Return the [x, y] coordinate for the center point of the cell that contains the specified text.  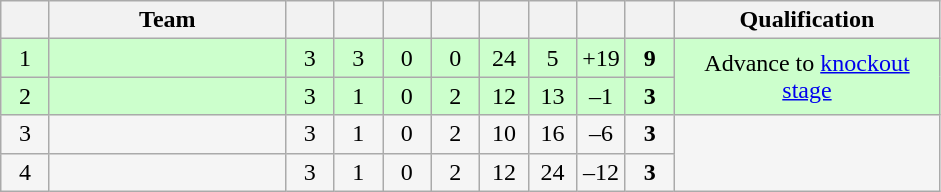
Qualification [807, 20]
9 [650, 58]
4 [26, 172]
13 [552, 96]
–1 [602, 96]
–12 [602, 172]
10 [504, 134]
Team [167, 20]
+19 [602, 58]
5 [552, 58]
–6 [602, 134]
16 [552, 134]
Advance to knockout stage [807, 77]
